Pinpoint the cell where the given text exists, returning its [x, y] midpoint coordinate. 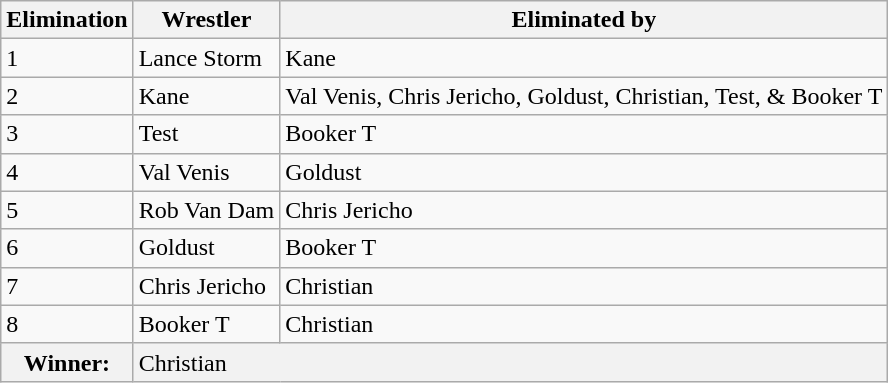
Val Venis, Chris Jericho, Goldust, Christian, Test, & Booker T [584, 96]
Wrestler [206, 20]
Elimination [67, 20]
8 [67, 324]
Test [206, 134]
6 [67, 248]
Rob Van Dam [206, 210]
3 [67, 134]
Winner: [67, 362]
5 [67, 210]
7 [67, 286]
2 [67, 96]
4 [67, 172]
1 [67, 58]
Lance Storm [206, 58]
Val Venis [206, 172]
Eliminated by [584, 20]
